For the text-containing cell, return its midpoint in (x, y) coordinate format. 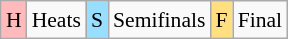
Semifinals (159, 20)
F (221, 20)
Heats (56, 20)
Final (260, 20)
H (14, 20)
S (97, 20)
